Pinpoint the cell where the given text exists, returning its (X, Y) midpoint coordinate. 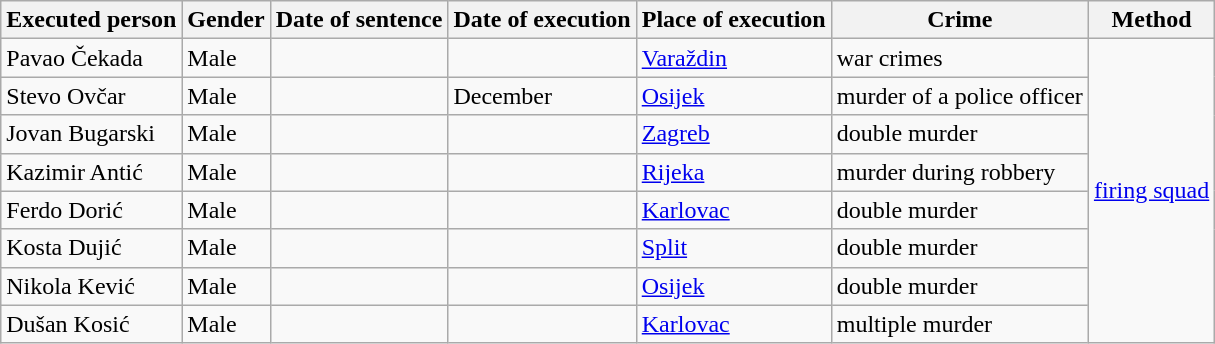
murder of a police officer (960, 96)
Jovan Bugarski (92, 134)
Date of sentence (359, 20)
Crime (960, 20)
war crimes (960, 58)
Rijeka (734, 172)
December (542, 96)
Split (734, 248)
Method (1151, 20)
Ferdo Dorić (92, 210)
Executed person (92, 20)
multiple murder (960, 324)
Kosta Dujić (92, 248)
Zagreb (734, 134)
Kazimir Antić (92, 172)
Pavao Čekada (92, 58)
Stevo Ovčar (92, 96)
Varaždin (734, 58)
Nikola Kević (92, 286)
Dušan Kosić (92, 324)
murder during robbery (960, 172)
Date of execution (542, 20)
Gender (226, 20)
firing squad (1151, 191)
Place of execution (734, 20)
